Detect which cell encompasses the target text, then output its [x, y] center coordinate. 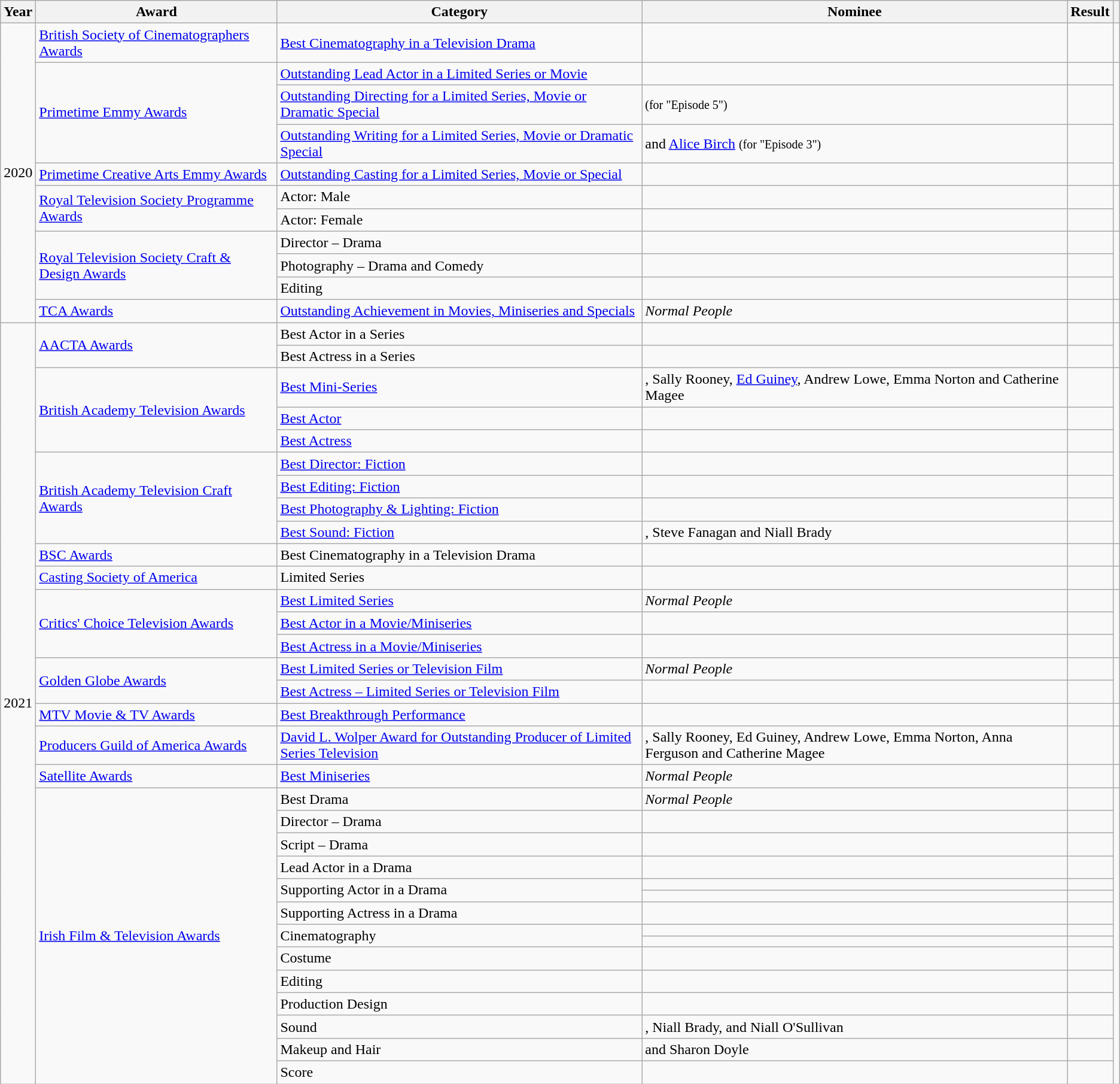
TCA Awards [157, 311]
Best Director: Fiction [459, 464]
Outstanding Writing for a Limited Series, Movie or Dramatic Special [459, 144]
BSC Awards [157, 555]
Limited Series [459, 578]
Lead Actor in a Drama [459, 867]
Irish Film & Television Awards [157, 936]
Outstanding Lead Actor in a Limited Series or Movie [459, 74]
MTV Movie & TV Awards [157, 714]
Best Actor in a Movie/Miniseries [459, 623]
Best Drama [459, 799]
, Sally Rooney, Ed Guiney, Andrew Lowe, Emma Norton and Catherine Magee [854, 388]
Best Photography & Lighting: Fiction [459, 509]
Best Actress in a Series [459, 357]
, Sally Rooney, Ed Guiney, Andrew Lowe, Emma Norton, Anna Ferguson and Catherine Magee [854, 746]
Outstanding Achievement in Movies, Miniseries and Specials [459, 311]
Casting Society of America [157, 578]
Outstanding Casting for a Limited Series, Movie or Special [459, 174]
Satellite Awards [157, 776]
Supporting Actress in a Drama [459, 913]
, Steve Fanagan and Niall Brady [854, 532]
2020 [18, 173]
Best Mini-Series [459, 388]
Category [459, 12]
British Academy Television Craft Awards [157, 498]
AACTA Awards [157, 345]
Year [18, 12]
Royal Television Society Programme Awards [157, 208]
Best Miniseries [459, 776]
Makeup and Hair [459, 1049]
Best Sound: Fiction [459, 532]
David L. Wolper Award for Outstanding Producer of Limited Series Television [459, 746]
British Academy Television Awards [157, 411]
Award [157, 12]
Royal Television Society Craft & Design Awards [157, 265]
, Niall Brady, and Niall O'Sullivan [854, 1027]
Best Actress [459, 441]
Sound [459, 1027]
Score [459, 1072]
Result [1090, 12]
Outstanding Directing for a Limited Series, Movie or Dramatic Special [459, 104]
Primetime Creative Arts Emmy Awards [157, 174]
Golden Globe Awards [157, 680]
Script – Drama [459, 845]
(for "Episode 5") [854, 104]
Critics' Choice Television Awards [157, 623]
Best Limited Series [459, 600]
and Sharon Doyle [854, 1049]
Best Actress in a Movie/Miniseries [459, 646]
Producers Guild of America Awards [157, 746]
Best Actor in a Series [459, 333]
Costume [459, 958]
2021 [18, 703]
Best Actress – Limited Series or Television Film [459, 691]
Best Breakthrough Performance [459, 714]
and Alice Birch (for "Episode 3") [854, 144]
Actor: Female [459, 220]
Primetime Emmy Awards [157, 113]
Supporting Actor in a Drama [459, 890]
Best Actor [459, 418]
Cinematography [459, 936]
Production Design [459, 1004]
Best Editing: Fiction [459, 487]
Photography – Drama and Comedy [459, 265]
Nominee [854, 12]
Best Limited Series or Television Film [459, 669]
Actor: Male [459, 197]
British Society of Cinematographers Awards [157, 43]
